Determine the (x, y) coordinate at the center of the cell enclosing the given text.  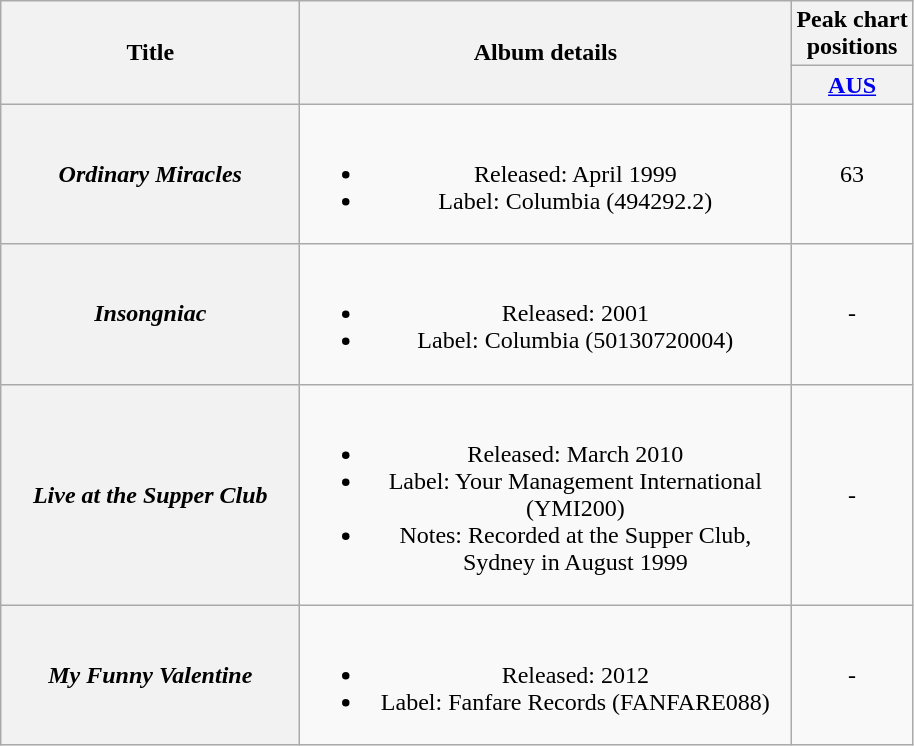
63 (852, 174)
Released: April 1999Label: Columbia (494292.2) (546, 174)
Title (150, 52)
Released: 2001Label: Columbia (50130720004) (546, 314)
Live at the Supper Club (150, 494)
Released: March 2010Label: Your Management International (YMI200)Notes: Recorded at the Supper Club, Sydney in August 1999 (546, 494)
Insongniac (150, 314)
Album details (546, 52)
AUS (852, 85)
My Funny Valentine (150, 675)
Peak chartpositions (852, 34)
Ordinary Miracles (150, 174)
Released: 2012Label: Fanfare Records (FANFARE088) (546, 675)
